Detect which cell encompasses the target text, then output its (x, y) center coordinate. 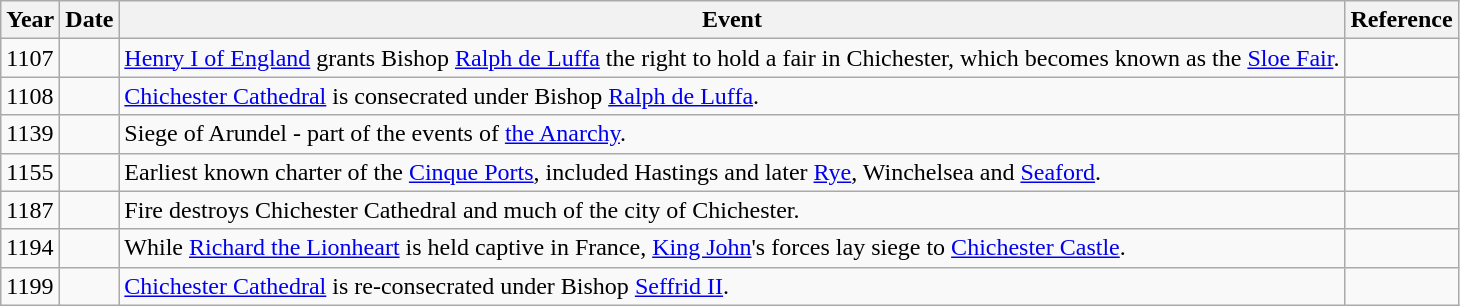
Siege of Arundel - part of the events of the Anarchy. (732, 134)
While Richard the Lionheart is held captive in France, King John's forces lay siege to Chichester Castle. (732, 248)
Fire destroys Chichester Cathedral and much of the city of Chichester. (732, 210)
1187 (30, 210)
Date (90, 20)
Chichester Cathedral is consecrated under Bishop Ralph de Luffa. (732, 96)
1199 (30, 286)
Henry I of England grants Bishop Ralph de Luffa the right to hold a fair in Chichester, which becomes known as the Sloe Fair. (732, 58)
Earliest known charter of the Cinque Ports, included Hastings and later Rye, Winchelsea and Seaford. (732, 172)
1155 (30, 172)
1139 (30, 134)
1194 (30, 248)
1108 (30, 96)
Reference (1402, 20)
Chichester Cathedral is re-consecrated under Bishop Seffrid II. (732, 286)
1107 (30, 58)
Event (732, 20)
Year (30, 20)
